Identify which cell holds the provided text, then report its [X, Y] central coordinate. 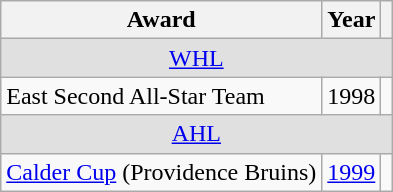
Year [352, 20]
East Second All-Star Team [162, 96]
Calder Cup (Providence Bruins) [162, 172]
1998 [352, 96]
WHL [196, 58]
Award [162, 20]
AHL [196, 134]
1999 [352, 172]
